Pinpoint the cell where the given text exists, returning its [x, y] midpoint coordinate. 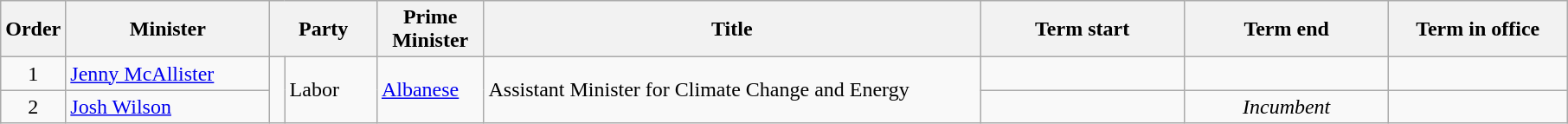
Party [324, 29]
Incumbent [1287, 107]
Albanese [430, 90]
Prime Minister [430, 29]
Josh Wilson [168, 107]
Term start [1083, 29]
Labor [331, 90]
1 [33, 74]
Term end [1287, 29]
Title [732, 29]
Jenny McAllister [168, 74]
2 [33, 107]
Order [33, 29]
Minister [168, 29]
Assistant Minister for Climate Change and Energy [732, 90]
Term in office [1478, 29]
